For the text-containing cell, return its midpoint in [X, Y] coordinate format. 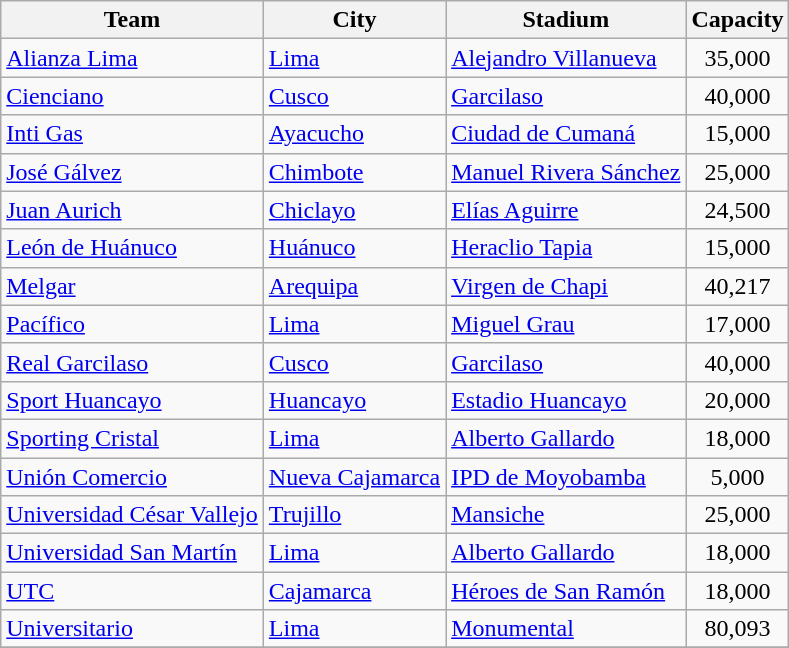
Chiclayo [354, 210]
35,000 [738, 58]
Estadio Huancayo [566, 400]
León de Huánuco [132, 248]
Universitario [132, 629]
Trujillo [354, 515]
Alejandro Villanueva [566, 58]
Cajamarca [354, 591]
IPD de Moyobamba [566, 477]
Virgen de Chapi [566, 286]
Sport Huancayo [132, 400]
Manuel Rivera Sánchez [566, 172]
Ciudad de Cumaná [566, 134]
Cienciano [132, 96]
Real Garcilaso [132, 362]
Nueva Cajamarca [354, 477]
Capacity [738, 20]
Huancayo [354, 400]
Universidad San Martín [132, 553]
Stadium [566, 20]
17,000 [738, 324]
Heraclio Tapia [566, 248]
Huánuco [354, 248]
UTC [132, 591]
Chimbote [354, 172]
Monumental [566, 629]
Arequipa [354, 286]
Pacífico [132, 324]
80,093 [738, 629]
Alianza Lima [132, 58]
Ayacucho [354, 134]
40,217 [738, 286]
José Gálvez [132, 172]
Melgar [132, 286]
Elías Aguirre [566, 210]
Universidad César Vallejo [132, 515]
Miguel Grau [566, 324]
5,000 [738, 477]
Unión Comercio [132, 477]
Team [132, 20]
Inti Gas [132, 134]
Sporting Cristal [132, 438]
City [354, 20]
Héroes de San Ramón [566, 591]
Juan Aurich [132, 210]
24,500 [738, 210]
Mansiche [566, 515]
20,000 [738, 400]
